Scan for the cell matching the given text and deliver its (X, Y) coordinate at center. 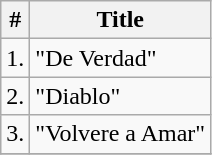
# (16, 20)
1. (16, 58)
"Diablo" (120, 96)
3. (16, 134)
2. (16, 96)
Title (120, 20)
"De Verdad" (120, 58)
"Volvere a Amar" (120, 134)
